For the text-containing cell, return its midpoint in (x, y) coordinate format. 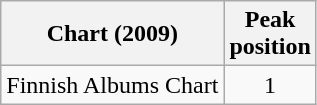
Finnish Albums Chart (112, 85)
Peakposition (270, 34)
Chart (2009) (112, 34)
1 (270, 85)
